Find where the given text appears and provide that cell's center as [X, Y] coordinate. 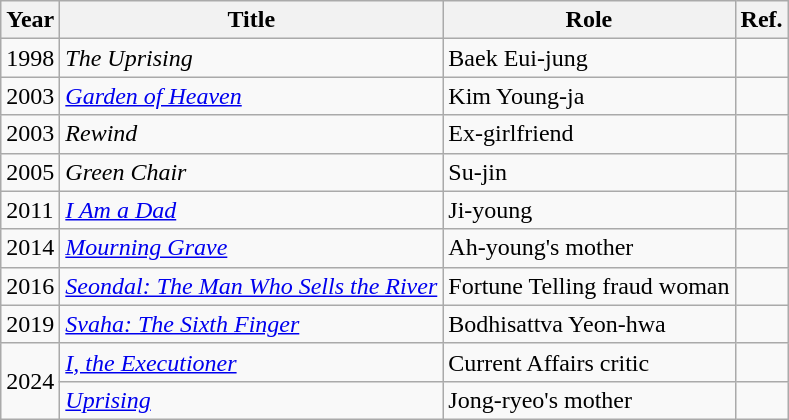
1998 [30, 58]
Year [30, 20]
Svaha: The Sixth Finger [252, 324]
Ah-young's mother [589, 248]
Baek Eui-jung [589, 58]
Rewind [252, 134]
Title [252, 20]
Su-jin [589, 172]
I, the Executioner [252, 362]
Jong-ryeo's mother [589, 400]
Uprising [252, 400]
Garden of Heaven [252, 96]
Kim Young-ja [589, 96]
Green Chair [252, 172]
Ex-girlfriend [589, 134]
2011 [30, 210]
Ji-young [589, 210]
2005 [30, 172]
Ref. [762, 20]
2016 [30, 286]
Fortune Telling fraud woman [589, 286]
Seondal: The Man Who Sells the River [252, 286]
Mourning Grave [252, 248]
Role [589, 20]
2019 [30, 324]
2014 [30, 248]
Bodhisattva Yeon-hwa [589, 324]
The Uprising [252, 58]
Current Affairs critic [589, 362]
2024 [30, 381]
I Am a Dad [252, 210]
